Extract the (x, y) coordinate from the center of the cell holding the provided text.  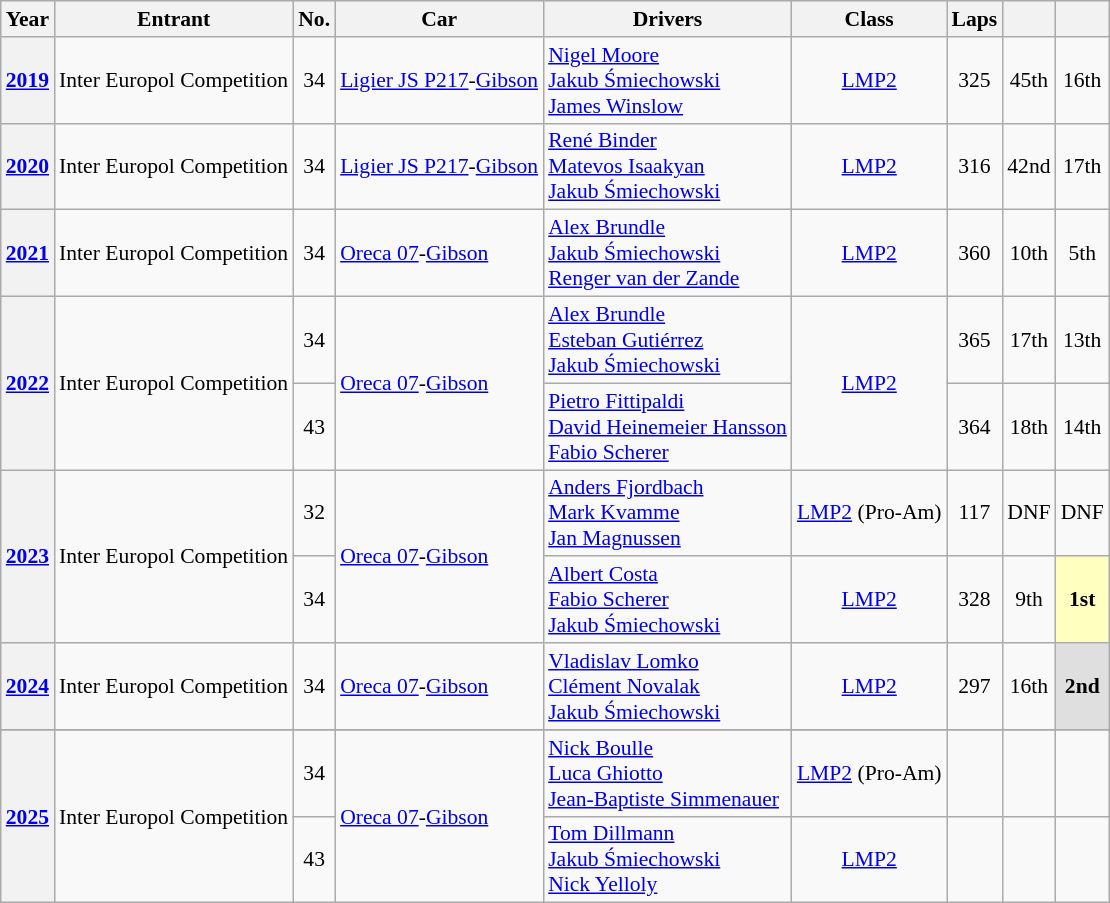
297 (975, 686)
9th (1028, 600)
32 (314, 514)
316 (975, 166)
Vladislav Lomko Clément Novalak Jakub Śmiechowski (668, 686)
14th (1082, 426)
René Binder Matevos Isaakyan Jakub Śmiechowski (668, 166)
5th (1082, 254)
Laps (975, 19)
2020 (28, 166)
2024 (28, 686)
360 (975, 254)
18th (1028, 426)
117 (975, 514)
Year (28, 19)
2019 (28, 80)
2021 (28, 254)
2022 (28, 384)
364 (975, 426)
Nigel Moore Jakub Śmiechowski James Winslow (668, 80)
Nick Boulle Luca Ghiotto Jean-Baptiste Simmenauer (668, 774)
2023 (28, 556)
365 (975, 340)
328 (975, 600)
Tom Dillmann Jakub Śmiechowski Nick Yelloly (668, 860)
Drivers (668, 19)
10th (1028, 254)
Pietro Fittipaldi David Heinemeier Hansson Fabio Scherer (668, 426)
Alex Brundle Jakub Śmiechowski Renger van der Zande (668, 254)
2025 (28, 816)
Albert Costa Fabio Scherer Jakub Śmiechowski (668, 600)
Anders Fjordbach Mark Kvamme Jan Magnussen (668, 514)
Car (439, 19)
325 (975, 80)
No. (314, 19)
13th (1082, 340)
45th (1028, 80)
Alex Brundle Esteban Gutiérrez Jakub Śmiechowski (668, 340)
2nd (1082, 686)
42nd (1028, 166)
1st (1082, 600)
Class (870, 19)
Entrant (174, 19)
